Provide the [X, Y] coordinate of the cell's center where the given text is located.  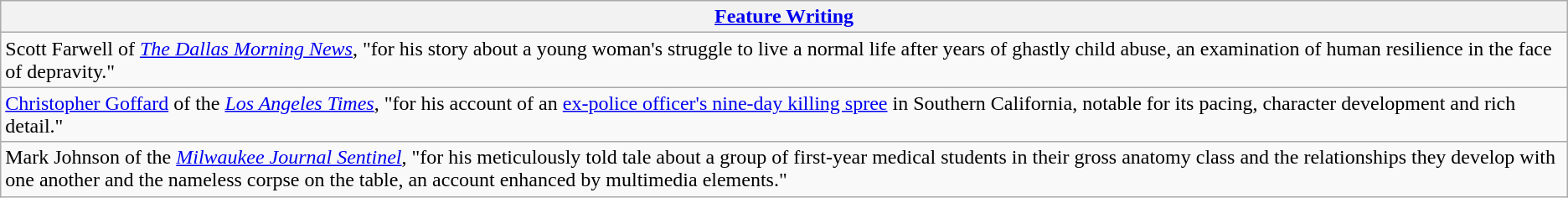
Feature Writing [784, 17]
